Scan for the cell matching the given text and deliver its (x, y) coordinate at center. 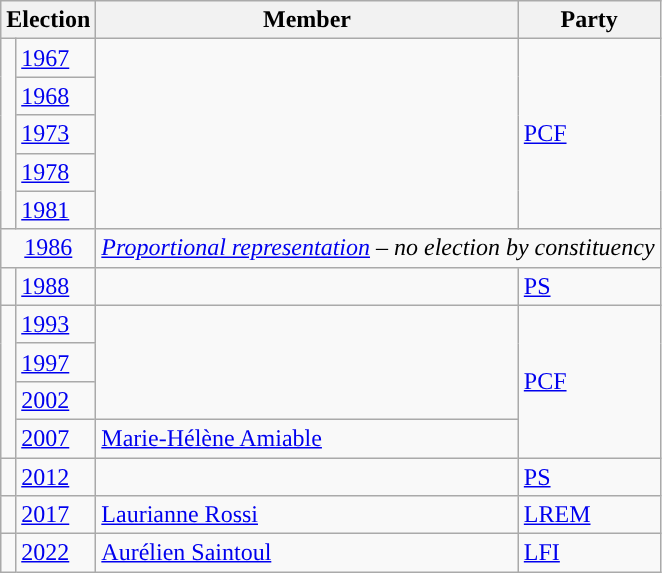
Aurélien Saintoul (307, 553)
2017 (56, 515)
1981 (56, 210)
2007 (56, 438)
2022 (56, 553)
Laurianne Rossi (307, 515)
LREM (589, 515)
1988 (56, 286)
1973 (56, 134)
2012 (56, 477)
Proportional representation – no election by constituency (378, 248)
2002 (56, 400)
1986 (48, 248)
1968 (56, 96)
Member (307, 20)
Marie-Hélène Amiable (307, 438)
1997 (56, 362)
Party (589, 20)
1967 (56, 58)
LFI (589, 553)
Election (48, 20)
1993 (56, 324)
1978 (56, 172)
